Return (x, y) of the center of cell containing provided text 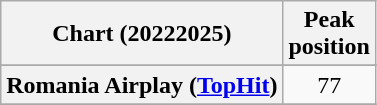
Peakposition (329, 34)
Romania Airplay (TopHit) (142, 85)
77 (329, 85)
Chart (20222025) (142, 34)
